Return the (X, Y) coordinate for the center point of the cell that contains the specified text.  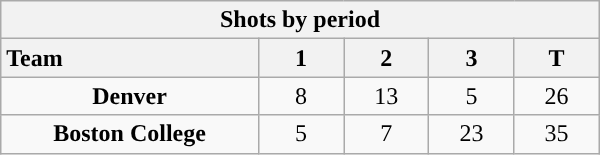
Denver (130, 96)
23 (472, 134)
2 (386, 58)
Boston College (130, 134)
Team (130, 58)
26 (556, 96)
35 (556, 134)
T (556, 58)
13 (386, 96)
8 (300, 96)
3 (472, 58)
Shots by period (300, 20)
7 (386, 134)
1 (300, 58)
